Scan for the cell matching the given text and deliver its [x, y] coordinate at center. 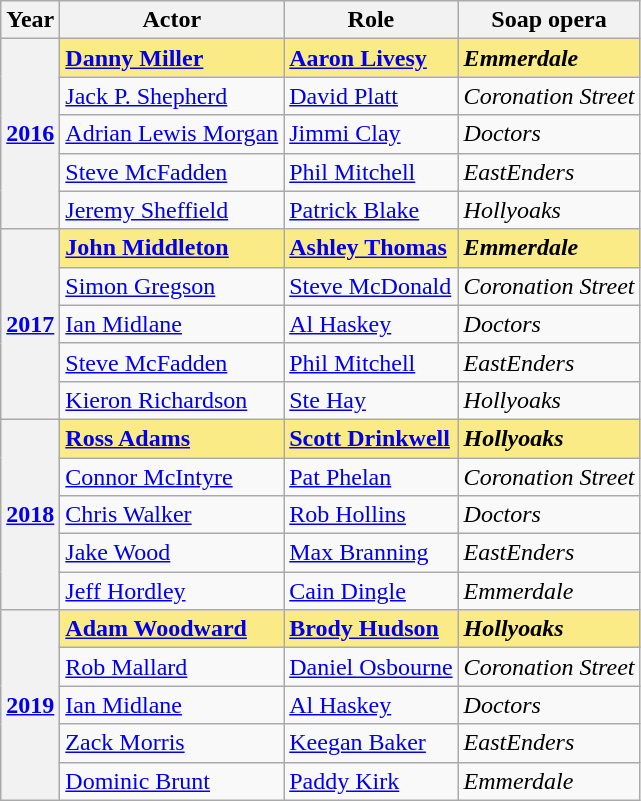
Simon Gregson [172, 286]
Patrick Blake [371, 210]
Daniel Osbourne [371, 667]
Jeff Hordley [172, 591]
Pat Phelan [371, 477]
John Middleton [172, 248]
2016 [30, 134]
Ashley Thomas [371, 248]
Adrian Lewis Morgan [172, 134]
Chris Walker [172, 515]
Year [30, 20]
Dominic Brunt [172, 781]
Max Branning [371, 553]
Jimmi Clay [371, 134]
Adam Woodward [172, 629]
Keegan Baker [371, 743]
2019 [30, 705]
Jeremy Sheffield [172, 210]
Actor [172, 20]
Ste Hay [371, 400]
Zack Morris [172, 743]
Cain Dingle [371, 591]
Scott Drinkwell [371, 438]
Brody Hudson [371, 629]
Kieron Richardson [172, 400]
Aaron Livesy [371, 58]
Paddy Kirk [371, 781]
Jake Wood [172, 553]
Soap opera [549, 20]
Danny Miller [172, 58]
Jack P. Shepherd [172, 96]
Rob Mallard [172, 667]
Role [371, 20]
Rob Hollins [371, 515]
David Platt [371, 96]
Connor McIntyre [172, 477]
2017 [30, 324]
Ross Adams [172, 438]
2018 [30, 514]
Steve McDonald [371, 286]
